Scan for the cell matching the given text and deliver its [X, Y] coordinate at center. 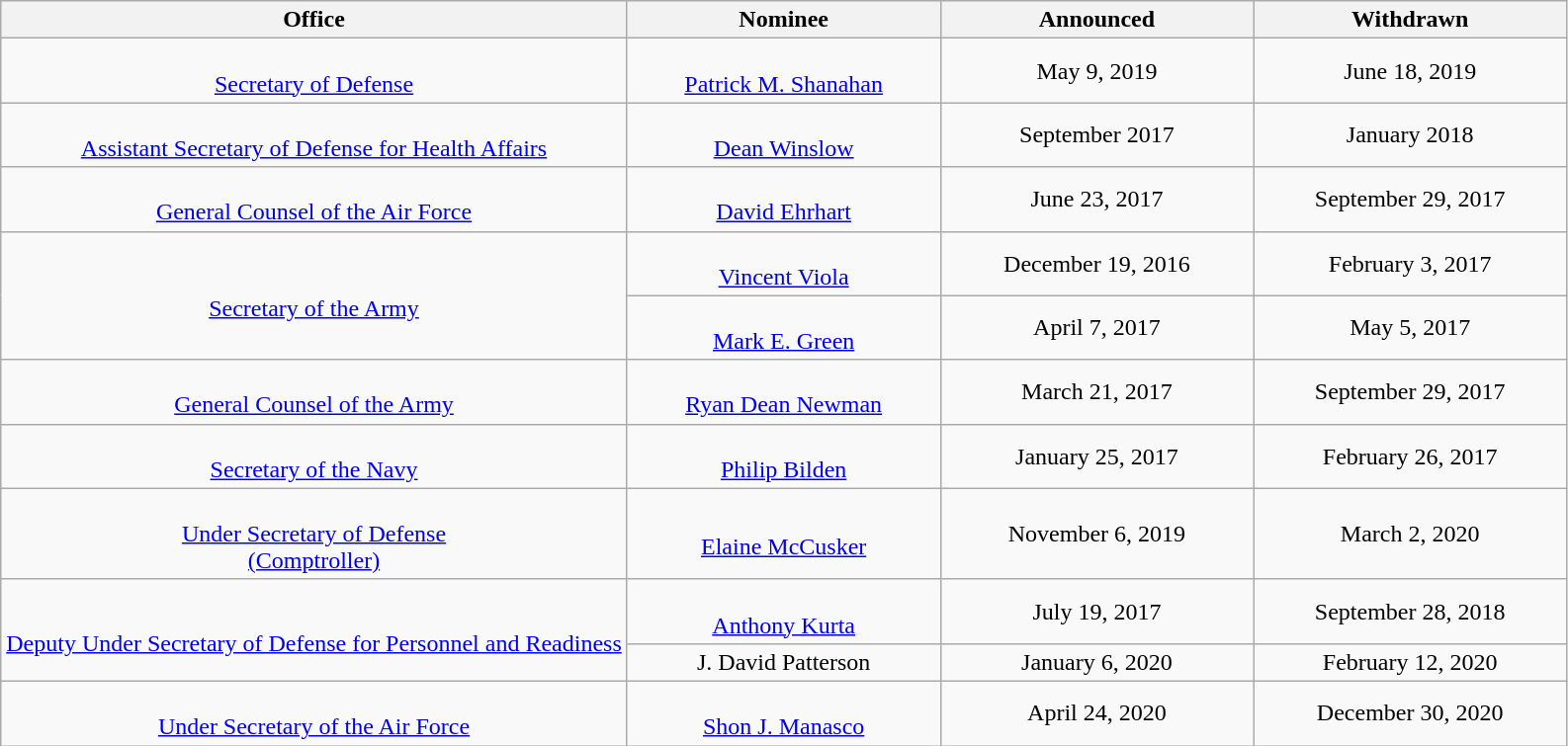
January 2018 [1410, 134]
December 30, 2020 [1410, 713]
May 5, 2017 [1410, 328]
April 24, 2020 [1097, 713]
Philip Bilden [783, 456]
April 7, 2017 [1097, 328]
General Counsel of the Air Force [314, 200]
General Counsel of the Army [314, 391]
Mark E. Green [783, 328]
May 9, 2019 [1097, 71]
Dean Winslow [783, 134]
July 19, 2017 [1097, 611]
Ryan Dean Newman [783, 391]
Secretary of the Navy [314, 456]
Elaine McCusker [783, 534]
Anthony Kurta [783, 611]
Vincent Viola [783, 263]
September 2017 [1097, 134]
Office [314, 20]
June 23, 2017 [1097, 200]
Deputy Under Secretary of Defense for Personnel and Readiness [314, 630]
Under Secretary of Defense(Comptroller) [314, 534]
Withdrawn [1410, 20]
March 21, 2017 [1097, 391]
Under Secretary of the Air Force [314, 713]
David Ehrhart [783, 200]
Patrick M. Shanahan [783, 71]
January 6, 2020 [1097, 662]
January 25, 2017 [1097, 456]
Assistant Secretary of Defense for Health Affairs [314, 134]
February 12, 2020 [1410, 662]
June 18, 2019 [1410, 71]
February 3, 2017 [1410, 263]
February 26, 2017 [1410, 456]
March 2, 2020 [1410, 534]
Secretary of Defense [314, 71]
Shon J. Manasco [783, 713]
Announced [1097, 20]
Nominee [783, 20]
September 28, 2018 [1410, 611]
Secretary of the Army [314, 295]
December 19, 2016 [1097, 263]
November 6, 2019 [1097, 534]
J. David Patterson [783, 662]
